Detect which cell encompasses the target text, then output its [x, y] center coordinate. 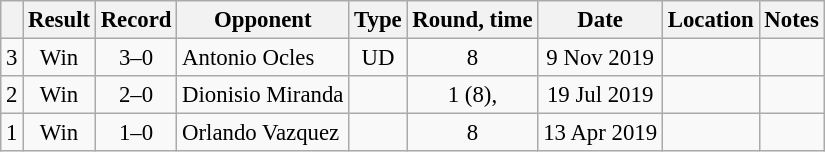
Notes [792, 20]
9 Nov 2019 [600, 58]
3 [12, 58]
Orlando Vazquez [263, 133]
1 [12, 133]
2–0 [136, 95]
13 Apr 2019 [600, 133]
3–0 [136, 58]
Opponent [263, 20]
Antonio Ocles [263, 58]
Result [60, 20]
2 [12, 95]
Date [600, 20]
Record [136, 20]
Round, time [472, 20]
Location [710, 20]
1–0 [136, 133]
19 Jul 2019 [600, 95]
UD [378, 58]
Dionisio Miranda [263, 95]
Type [378, 20]
1 (8), [472, 95]
